Search for the cell housing the specified text and yield its (X, Y) center coordinate. 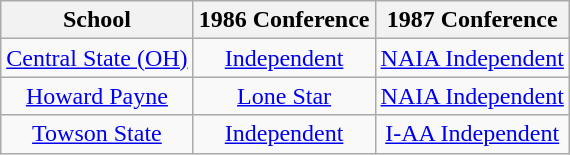
School (97, 20)
Howard Payne (97, 96)
1987 Conference (472, 20)
1986 Conference (284, 20)
Central State (OH) (97, 58)
Towson State (97, 134)
Lone Star (284, 96)
I-AA Independent (472, 134)
